Extract the [X, Y] coordinate from the center of the cell holding the provided text.  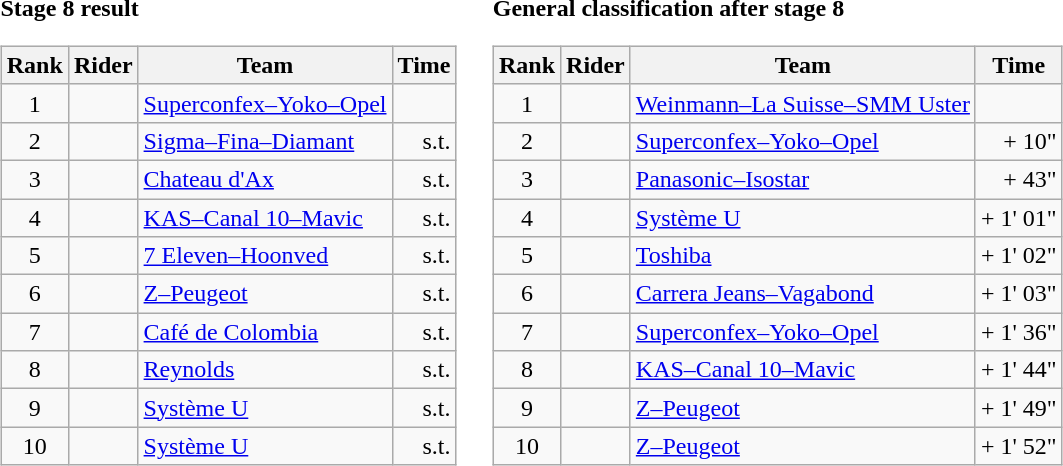
Sigma–Fina–Diamant [265, 141]
Toshiba [802, 256]
Café de Colombia [265, 332]
Reynolds [265, 370]
+ 1' 49" [1018, 408]
7 Eleven–Hoonved [265, 256]
+ 10" [1018, 141]
+ 43" [1018, 179]
Chateau d'Ax [265, 179]
Weinmann–La Suisse–SMM Uster [802, 103]
+ 1' 02" [1018, 256]
Panasonic–Isostar [802, 179]
+ 1' 03" [1018, 294]
+ 1' 44" [1018, 370]
+ 1' 52" [1018, 446]
+ 1' 01" [1018, 217]
+ 1' 36" [1018, 332]
Carrera Jeans–Vagabond [802, 294]
